Locate the cell with the specified text and output its (x, y) center coordinate. 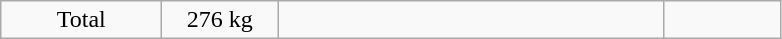
276 kg (220, 20)
Total (82, 20)
